Search for the cell housing the specified text and yield its (X, Y) center coordinate. 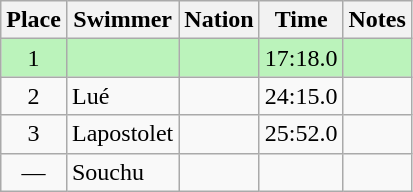
25:52.0 (301, 134)
Lué (122, 96)
1 (34, 58)
Swimmer (122, 20)
3 (34, 134)
Time (301, 20)
— (34, 172)
Souchu (122, 172)
24:15.0 (301, 96)
17:18.0 (301, 58)
Nation (219, 20)
Place (34, 20)
Notes (377, 20)
2 (34, 96)
Lapostolet (122, 134)
